For the text-containing cell, return its midpoint in (x, y) coordinate format. 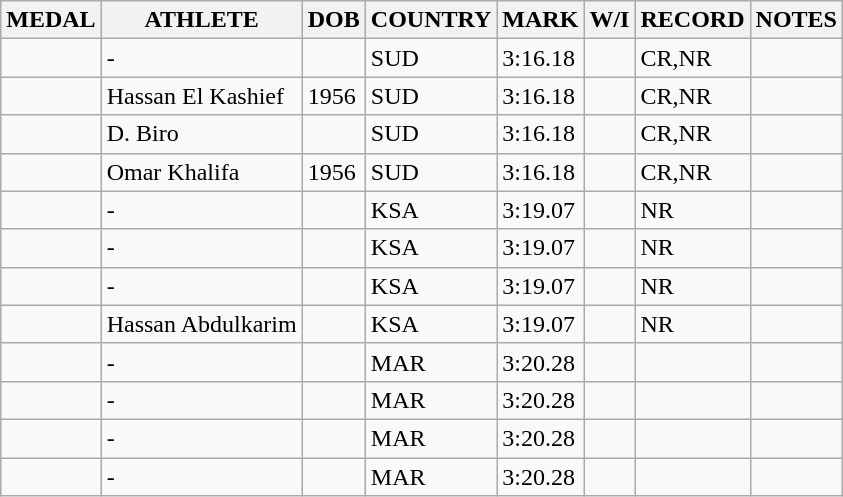
Hassan El Kashief (202, 96)
MEDAL (51, 20)
W/I (610, 20)
NOTES (796, 20)
RECORD (692, 20)
MARK (540, 20)
Hassan Abdulkarim (202, 324)
Omar Khalifa (202, 172)
D. Biro (202, 134)
COUNTRY (431, 20)
DOB (334, 20)
ATHLETE (202, 20)
